Determine the [x, y] coordinate at the center of the cell enclosing the given text.  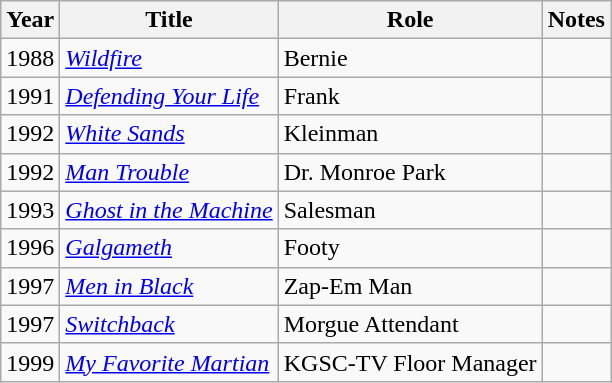
White Sands [169, 134]
Title [169, 20]
1996 [30, 248]
Footy [410, 248]
Galgameth [169, 248]
Men in Black [169, 286]
1993 [30, 210]
Defending Your Life [169, 96]
Salesman [410, 210]
Bernie [410, 58]
Frank [410, 96]
Man Trouble [169, 172]
Role [410, 20]
Notes [576, 20]
Dr. Monroe Park [410, 172]
Morgue Attendant [410, 324]
Ghost in the Machine [169, 210]
Wildfire [169, 58]
KGSC-TV Floor Manager [410, 362]
My Favorite Martian [169, 362]
1991 [30, 96]
1999 [30, 362]
Zap-Em Man [410, 286]
Year [30, 20]
Switchback [169, 324]
Kleinman [410, 134]
1988 [30, 58]
